Determine the (X, Y) coordinate at the center of the cell enclosing the given text.  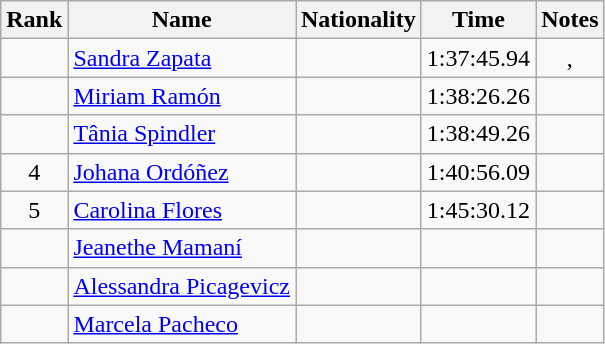
Marcela Pacheco (182, 324)
Johana Ordóñez (182, 172)
5 (34, 210)
Time (478, 20)
1:38:26.26 (478, 96)
1:37:45.94 (478, 58)
Alessandra Picagevicz (182, 286)
Carolina Flores (182, 210)
1:45:30.12 (478, 210)
, (570, 58)
Sandra Zapata (182, 58)
Name (182, 20)
1:40:56.09 (478, 172)
Nationality (359, 20)
Jeanethe Mamaní (182, 248)
4 (34, 172)
Notes (570, 20)
1:38:49.26 (478, 134)
Rank (34, 20)
Miriam Ramón (182, 96)
Tânia Spindler (182, 134)
